Capture the cell that displays the provided text and extract its [x, y] central coordinate. 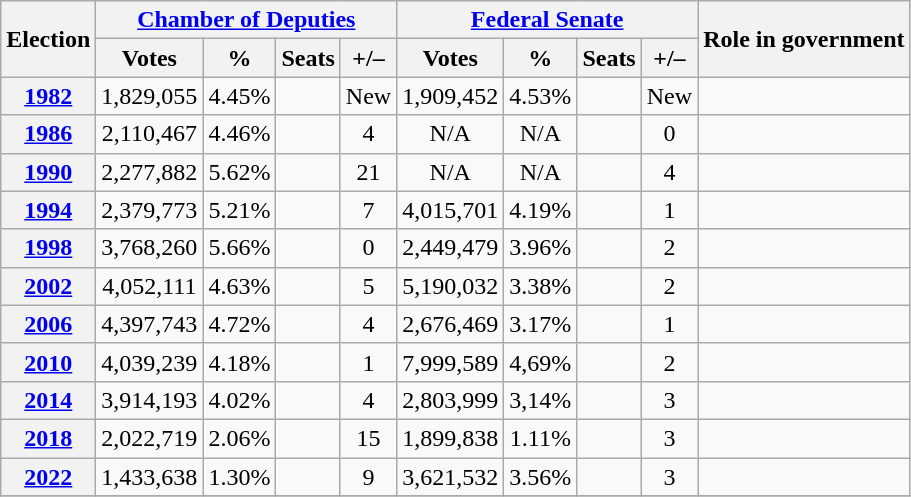
2,449,479 [450, 248]
Role in government [804, 39]
5 [368, 286]
4.72% [240, 324]
2.06% [240, 438]
Chamber of Deputies [246, 20]
3,914,193 [150, 400]
4.02% [240, 400]
2,110,467 [150, 134]
2010 [48, 362]
4,69% [540, 362]
5,190,032 [450, 286]
15 [368, 438]
4,052,111 [150, 286]
2,277,882 [150, 172]
1986 [48, 134]
1.30% [240, 477]
1990 [48, 172]
2022 [48, 477]
5.21% [240, 210]
4.53% [540, 96]
1,909,452 [450, 96]
2006 [48, 324]
2,803,999 [450, 400]
1994 [48, 210]
4.45% [240, 96]
2018 [48, 438]
1982 [48, 96]
3,621,532 [450, 477]
21 [368, 172]
4.63% [240, 286]
1,829,055 [150, 96]
7,999,589 [450, 362]
2014 [48, 400]
4,397,743 [150, 324]
5.66% [240, 248]
9 [368, 477]
Election [48, 39]
3.96% [540, 248]
2,022,719 [150, 438]
3,768,260 [150, 248]
4,039,239 [150, 362]
4.46% [240, 134]
2002 [48, 286]
4,015,701 [450, 210]
7 [368, 210]
2,676,469 [450, 324]
1,899,838 [450, 438]
3.38% [540, 286]
1998 [48, 248]
2,379,773 [150, 210]
1,433,638 [150, 477]
3.17% [540, 324]
Federal Senate [548, 20]
4.18% [240, 362]
3.56% [540, 477]
4.19% [540, 210]
1.11% [540, 438]
5.62% [240, 172]
3,14% [540, 400]
